Detect which cell encompasses the target text, then output its (X, Y) center coordinate. 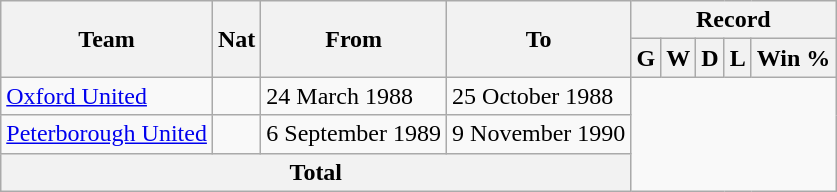
D (710, 58)
Nat (236, 39)
Total (316, 172)
24 March 1988 (354, 96)
From (354, 39)
Win % (794, 58)
Oxford United (107, 96)
9 November 1990 (539, 134)
G (646, 58)
L (738, 58)
Team (107, 39)
Record (734, 20)
To (539, 39)
Peterborough United (107, 134)
6 September 1989 (354, 134)
25 October 1988 (539, 96)
W (678, 58)
